Pinpoint the cell where the given text exists, returning its (X, Y) midpoint coordinate. 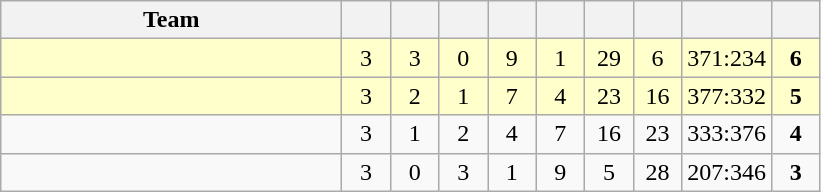
371:234 (727, 58)
333:376 (727, 134)
Team (172, 20)
377:332 (727, 96)
207:346 (727, 172)
29 (610, 58)
28 (658, 172)
